Locate the cell with the specified text and output its (X, Y) center coordinate. 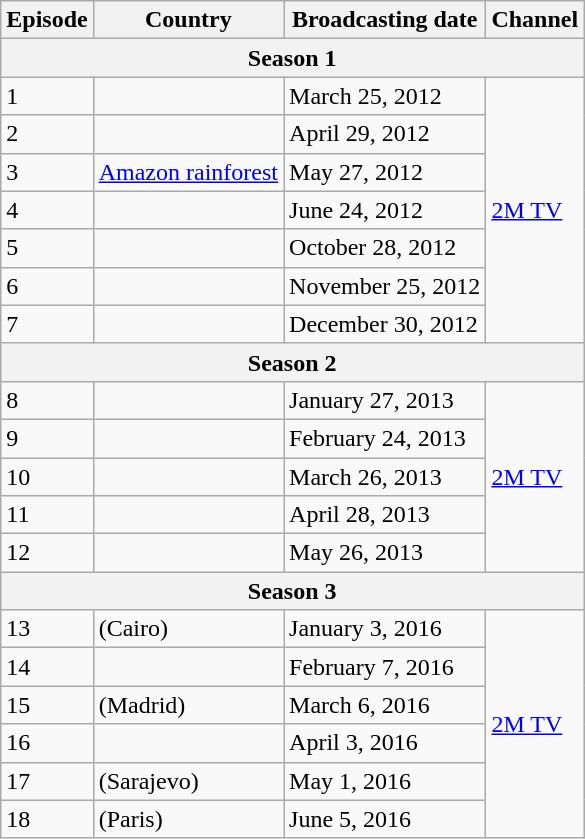
11 (47, 515)
February 7, 2016 (385, 667)
(Paris) (188, 819)
Season 3 (292, 591)
March 26, 2013 (385, 477)
3 (47, 172)
Season 1 (292, 58)
February 24, 2013 (385, 438)
January 27, 2013 (385, 400)
April 3, 2016 (385, 743)
November 25, 2012 (385, 286)
17 (47, 781)
June 5, 2016 (385, 819)
April 28, 2013 (385, 515)
1 (47, 96)
Season 2 (292, 362)
March 25, 2012 (385, 96)
15 (47, 705)
March 6, 2016 (385, 705)
6 (47, 286)
Amazon rainforest (188, 172)
(Sarajevo) (188, 781)
January 3, 2016 (385, 629)
(Cairo) (188, 629)
16 (47, 743)
12 (47, 553)
June 24, 2012 (385, 210)
9 (47, 438)
April 29, 2012 (385, 134)
December 30, 2012 (385, 324)
Episode (47, 20)
May 26, 2013 (385, 553)
7 (47, 324)
5 (47, 248)
October 28, 2012 (385, 248)
Broadcasting date (385, 20)
2 (47, 134)
8 (47, 400)
4 (47, 210)
14 (47, 667)
May 1, 2016 (385, 781)
10 (47, 477)
May 27, 2012 (385, 172)
Channel (535, 20)
13 (47, 629)
18 (47, 819)
(Madrid) (188, 705)
Country (188, 20)
